Locate the cell with the specified text and output its [x, y] center coordinate. 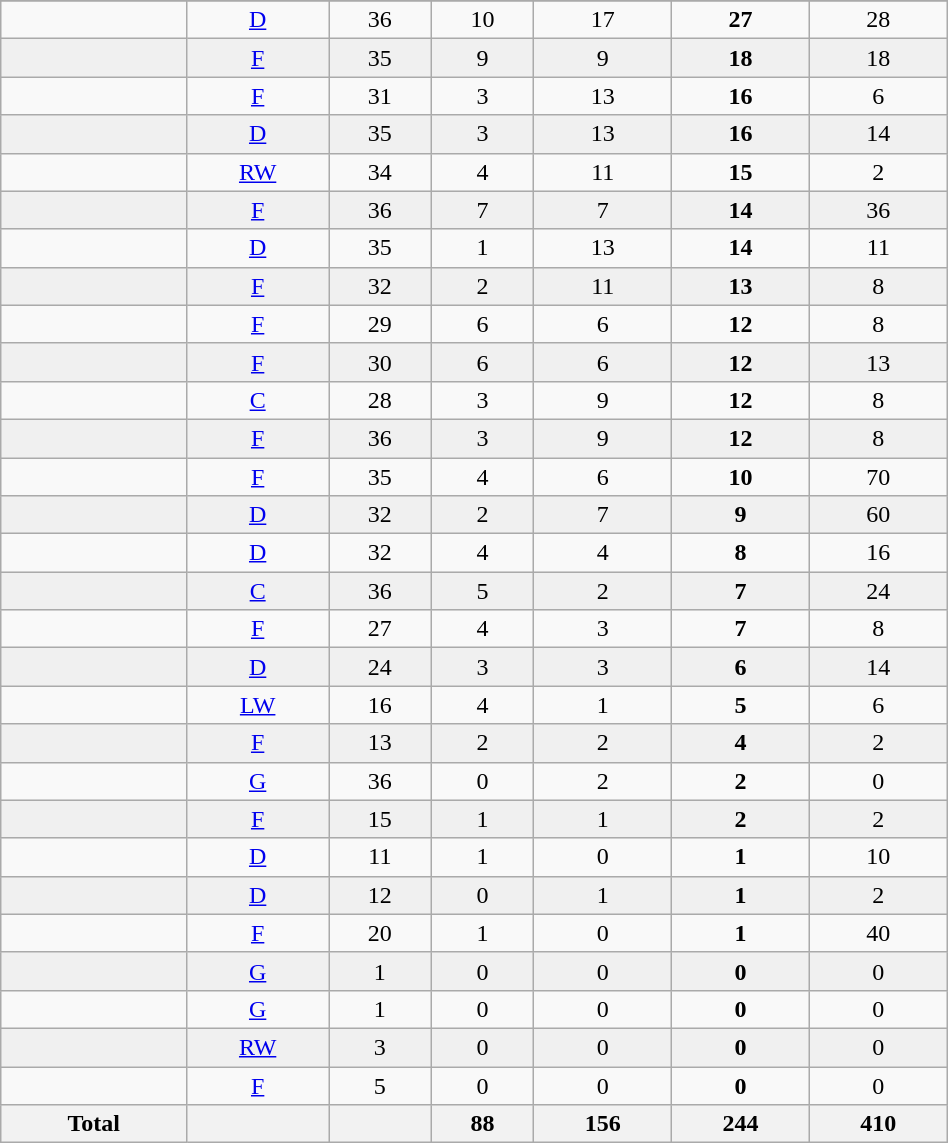
88 [482, 1124]
20 [380, 933]
34 [380, 172]
40 [878, 933]
LW [258, 705]
70 [878, 477]
244 [741, 1124]
30 [380, 362]
Total [94, 1124]
156 [603, 1124]
31 [380, 96]
17 [603, 20]
410 [878, 1124]
29 [380, 324]
60 [878, 515]
